Extract the [x, y] coordinate from the center of the cell holding the provided text.  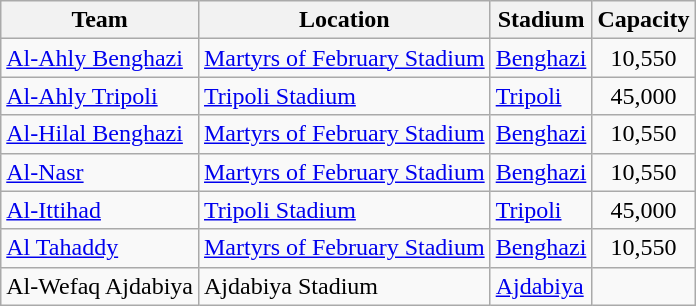
Team [100, 20]
Al-Ahly Tripoli [100, 96]
Al-Ittihad [100, 210]
Capacity [644, 20]
Stadium [541, 20]
Al-Hilal Benghazi [100, 134]
Al Tahaddy [100, 248]
Ajdabiya [541, 286]
Ajdabiya Stadium [344, 286]
Al-Ahly Benghazi [100, 58]
Al-Nasr [100, 172]
Al-Wefaq Ajdabiya [100, 286]
Location [344, 20]
